Detect which cell encompasses the target text, then output its (X, Y) center coordinate. 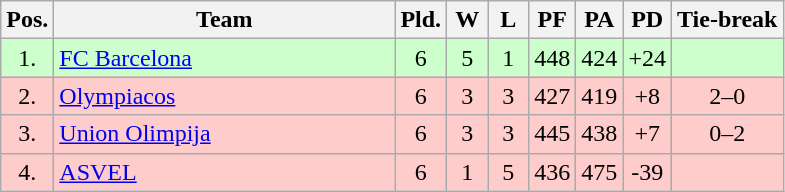
ASVEL (224, 172)
4. (28, 172)
2–0 (727, 96)
Olympiacos (224, 96)
475 (600, 172)
424 (600, 58)
Union Olimpija (224, 134)
0–2 (727, 134)
+24 (648, 58)
+8 (648, 96)
FC Barcelona (224, 58)
448 (552, 58)
W (468, 20)
438 (600, 134)
+7 (648, 134)
427 (552, 96)
419 (600, 96)
PF (552, 20)
Pld. (421, 20)
-39 (648, 172)
PA (600, 20)
L (508, 20)
Tie-break (727, 20)
445 (552, 134)
Pos. (28, 20)
3. (28, 134)
436 (552, 172)
1. (28, 58)
PD (648, 20)
2. (28, 96)
Team (224, 20)
